Identify which cell holds the provided text, then report its [x, y] central coordinate. 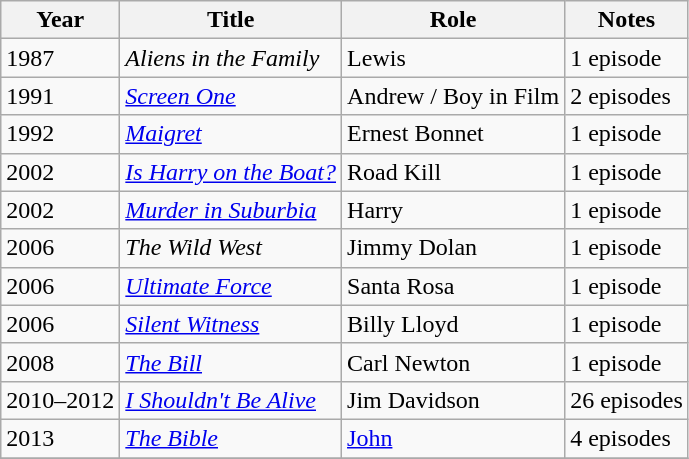
I Shouldn't Be Alive [231, 400]
Screen One [231, 96]
The Bill [231, 362]
2010–2012 [60, 400]
1987 [60, 58]
Billy Lloyd [454, 324]
Maigret [231, 134]
John [454, 438]
Murder in Suburbia [231, 210]
Andrew / Boy in Film [454, 96]
Ernest Bonnet [454, 134]
The Bible [231, 438]
Title [231, 20]
Lewis [454, 58]
4 episodes [627, 438]
Jimmy Dolan [454, 248]
Road Kill [454, 172]
1991 [60, 96]
1992 [60, 134]
2013 [60, 438]
Aliens in the Family [231, 58]
2 episodes [627, 96]
Role [454, 20]
Santa Rosa [454, 286]
Silent Witness [231, 324]
Harry [454, 210]
Is Harry on the Boat? [231, 172]
Ultimate Force [231, 286]
Notes [627, 20]
Year [60, 20]
Carl Newton [454, 362]
2008 [60, 362]
26 episodes [627, 400]
Jim Davidson [454, 400]
The Wild West [231, 248]
